Scan for the cell matching the given text and deliver its [x, y] coordinate at center. 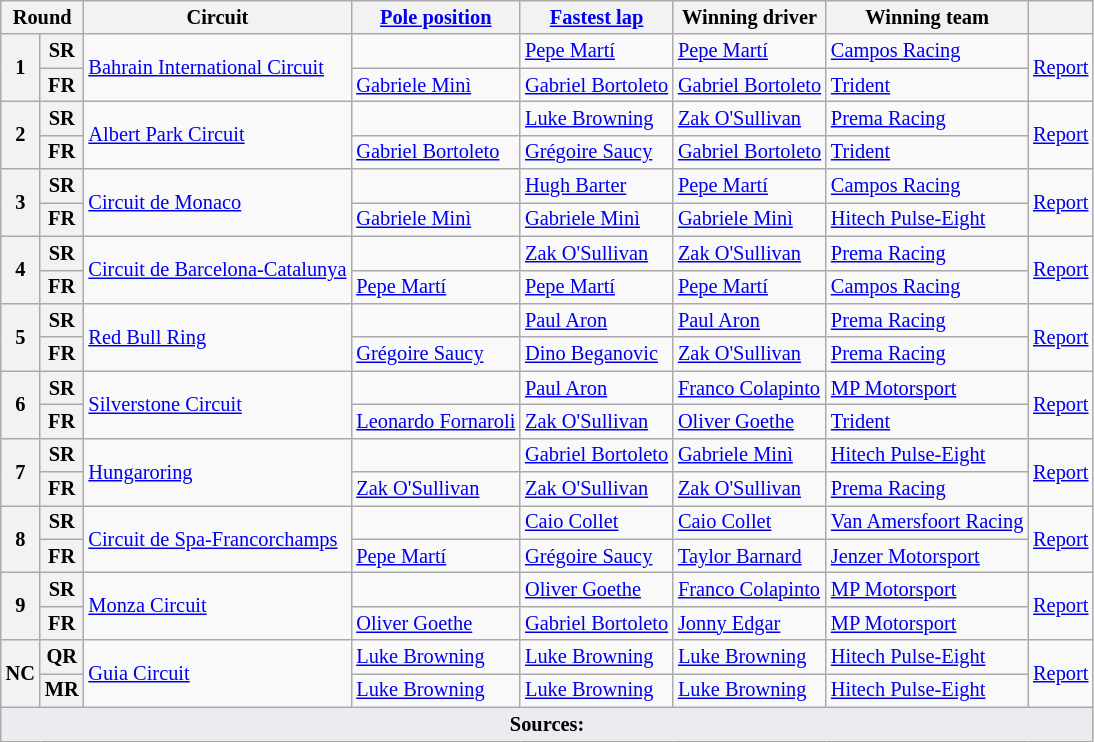
Pole position [436, 17]
Red Bull Ring [218, 336]
Round [42, 17]
Circuit [218, 17]
Albert Park Circuit [218, 134]
Guia Circuit [218, 674]
Hugh Barter [596, 186]
Circuit de Monaco [218, 202]
NC [20, 674]
Taylor Barnard [750, 556]
Fastest lap [596, 17]
Van Amersfoort Racing [927, 522]
5 [20, 336]
4 [20, 270]
Circuit de Spa-Francorchamps [218, 538]
6 [20, 404]
Hungaroring [218, 472]
2 [20, 134]
Monza Circuit [218, 606]
9 [20, 606]
7 [20, 472]
MR [62, 690]
Bahrain International Circuit [218, 68]
3 [20, 202]
8 [20, 538]
QR [62, 657]
Sources: [548, 724]
Dino Beganovic [596, 354]
1 [20, 68]
Jonny Edgar [750, 623]
Leonardo Fornaroli [436, 421]
Silverstone Circuit [218, 404]
Jenzer Motorsport [927, 556]
Winning driver [750, 17]
Circuit de Barcelona-Catalunya [218, 270]
Winning team [927, 17]
